Return [X, Y] of the center of cell containing provided text 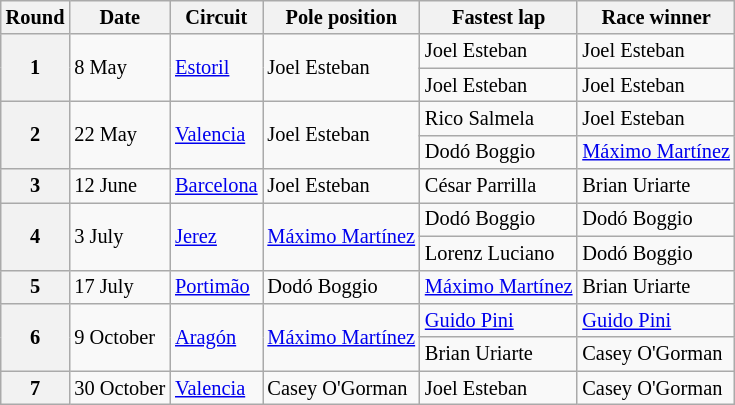
3 [36, 186]
6 [36, 336]
4 [36, 236]
Jerez [216, 236]
2 [36, 134]
22 May [120, 134]
8 May [120, 68]
7 [36, 388]
Pole position [340, 17]
Date [120, 17]
1 [36, 68]
Race winner [656, 17]
Round [36, 17]
17 July [120, 287]
Fastest lap [498, 17]
Aragón [216, 336]
Portimão [216, 287]
9 October [120, 336]
30 October [120, 388]
Lorenz Luciano [498, 253]
Circuit [216, 17]
Barcelona [216, 186]
Estoril [216, 68]
Rico Salmela [498, 118]
César Parrilla [498, 186]
12 June [120, 186]
5 [36, 287]
3 July [120, 236]
